Detect which cell encompasses the target text, then output its [X, Y] center coordinate. 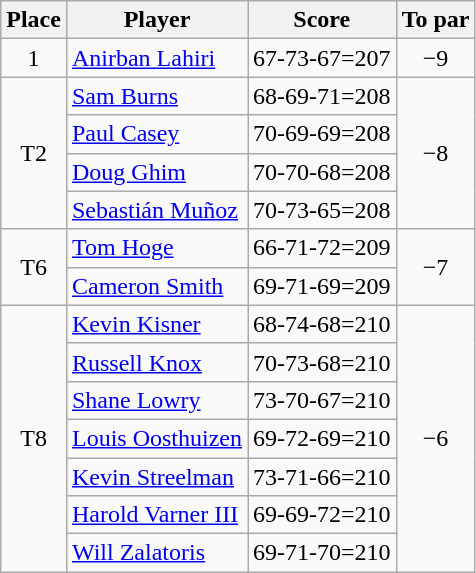
73-71-66=210 [322, 477]
Sam Burns [156, 96]
68-74-68=210 [322, 324]
1 [34, 58]
66-71-72=209 [322, 248]
73-70-67=210 [322, 400]
To par [436, 20]
Will Zalatoris [156, 553]
Place [34, 20]
67-73-67=207 [322, 58]
T6 [34, 267]
Player [156, 20]
Louis Oosthuizen [156, 438]
−6 [436, 438]
Anirban Lahiri [156, 58]
68-69-71=208 [322, 96]
69-69-72=210 [322, 515]
Kevin Kisner [156, 324]
Harold Varner III [156, 515]
T8 [34, 438]
Russell Knox [156, 362]
−8 [436, 153]
Sebastián Muñoz [156, 210]
Kevin Streelman [156, 477]
Score [322, 20]
T2 [34, 153]
−9 [436, 58]
Cameron Smith [156, 286]
Doug Ghim [156, 172]
69-72-69=210 [322, 438]
70-73-65=208 [322, 210]
−7 [436, 267]
70-73-68=210 [322, 362]
Shane Lowry [156, 400]
69-71-69=209 [322, 286]
70-70-68=208 [322, 172]
69-71-70=210 [322, 553]
Paul Casey [156, 134]
70-69-69=208 [322, 134]
Tom Hoge [156, 248]
